Output the (X, Y) coordinate of the center of the cell containing the given text.  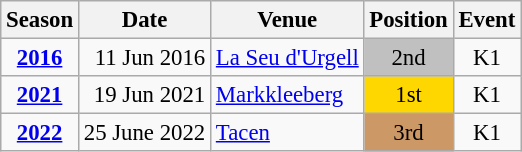
La Seu d'Urgell (288, 58)
Season (40, 20)
2016 (40, 58)
Date (144, 20)
Markkleeberg (288, 95)
11 Jun 2016 (144, 58)
Position (408, 20)
1st (408, 95)
Venue (288, 20)
25 June 2022 (144, 133)
2nd (408, 58)
Tacen (288, 133)
2021 (40, 95)
3rd (408, 133)
Event (487, 20)
2022 (40, 133)
19 Jun 2021 (144, 95)
